Capture the cell that displays the provided text and extract its (x, y) central coordinate. 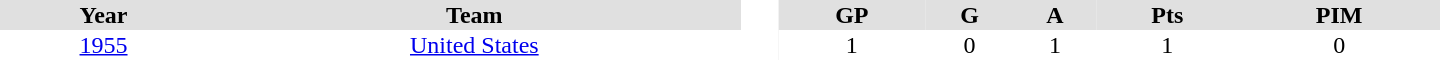
G (970, 15)
Team (474, 15)
United States (474, 45)
1955 (104, 45)
PIM (1339, 15)
A (1056, 15)
Pts (1167, 15)
Year (104, 15)
GP (852, 15)
